Locate the cell with the specified text and output its (x, y) center coordinate. 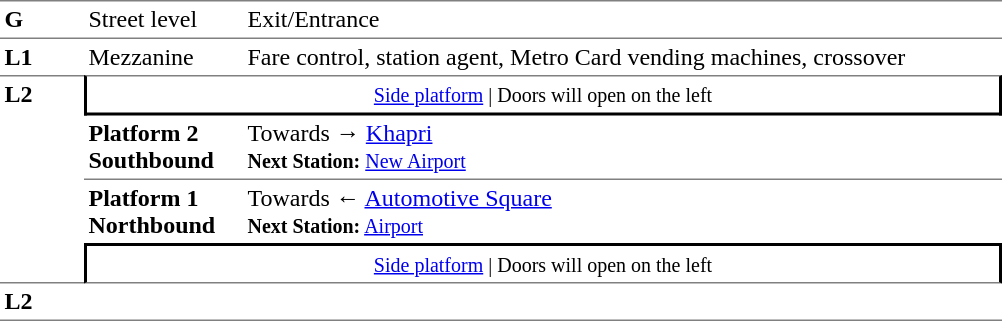
L1 (42, 57)
Towards ← Automotive SquareNext Station: Airport (622, 212)
Platform 1Northbound (164, 212)
Street level (164, 20)
Mezzanine (164, 57)
Platform 2Southbound (164, 148)
L2 (42, 179)
G (42, 20)
Fare control, station agent, Metro Card vending machines, crossover (622, 57)
Towards → KhapriNext Station: New Airport (622, 148)
Exit/Entrance (622, 20)
